For the text-containing cell, return its midpoint in [x, y] coordinate format. 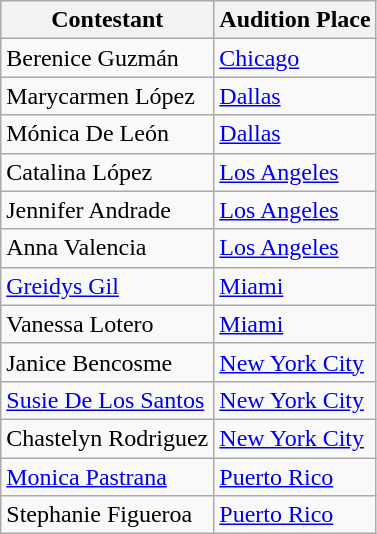
Chastelyn Rodriguez [108, 438]
Anna Valencia [108, 248]
Mónica De León [108, 134]
Berenice Guzmán [108, 58]
Jennifer Andrade [108, 210]
Catalina López [108, 172]
Chicago [295, 58]
Monica Pastrana [108, 477]
Audition Place [295, 20]
Greidys Gil [108, 286]
Susie De Los Santos [108, 400]
Marycarmen López [108, 96]
Vanessa Lotero [108, 324]
Contestant [108, 20]
Janice Bencosme [108, 362]
Stephanie Figueroa [108, 515]
